Locate the cell with the specified text and output its (x, y) center coordinate. 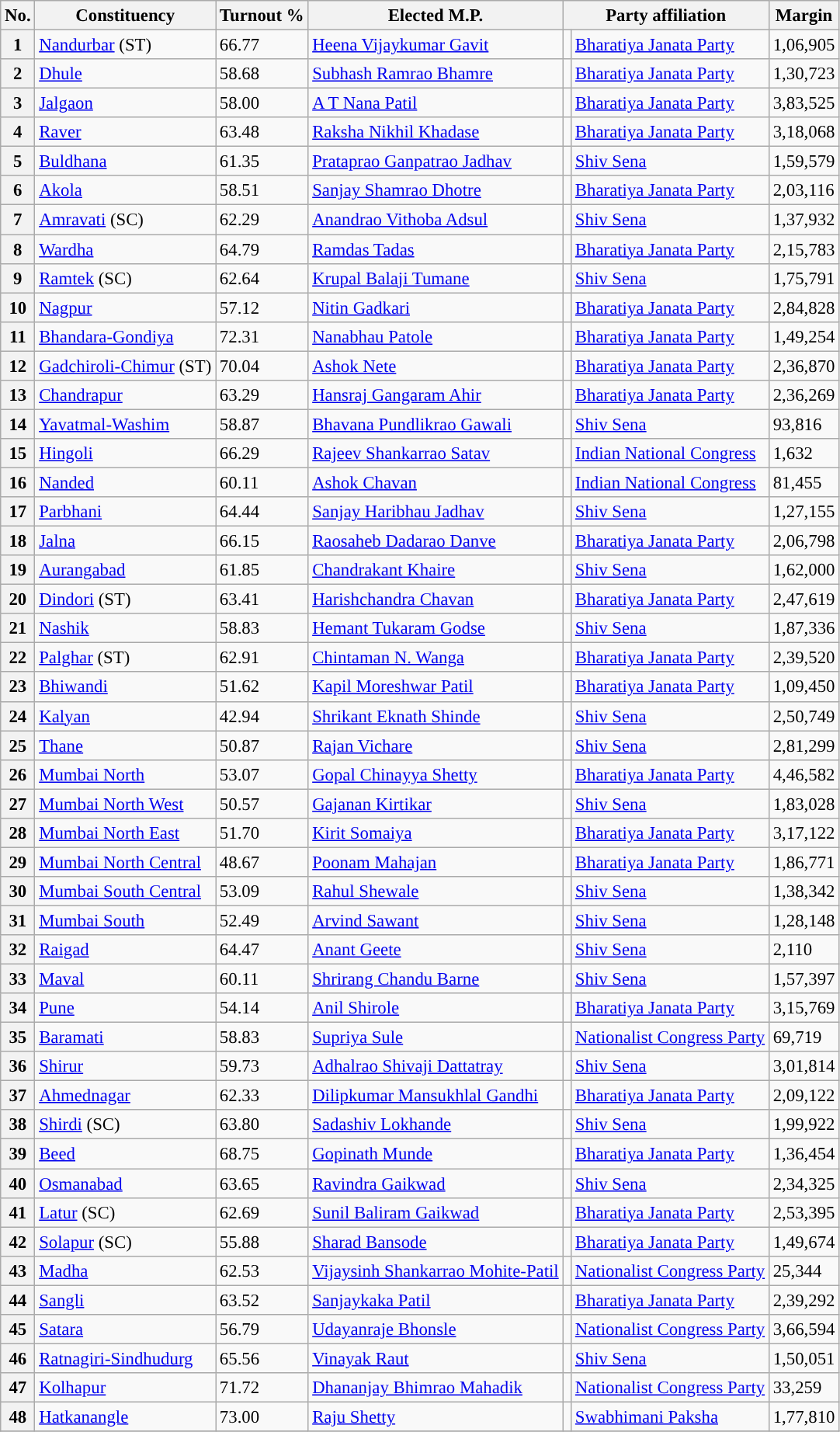
Swabhimani Paksha (671, 1416)
62.91 (262, 658)
Anant Geete (436, 950)
64.79 (262, 249)
1,87,336 (804, 628)
Hatkanangle (126, 1416)
Raju Shetty (436, 1416)
Nanabhau Patole (436, 336)
3 (18, 103)
93,816 (804, 424)
63.29 (262, 395)
Raksha Nikhil Khadase (436, 132)
58.87 (262, 424)
20 (18, 600)
Bhandara-Gondiya (126, 336)
40 (18, 1183)
10 (18, 308)
33 (18, 979)
24 (18, 716)
1,99,922 (804, 1125)
28 (18, 833)
2,06,798 (804, 541)
Madha (126, 1270)
Hansraj Gangaram Ahir (436, 395)
Chandrapur (126, 395)
Party affiliation (666, 16)
Osmanabad (126, 1183)
Dhananjay Bhimrao Mahadik (436, 1388)
33,259 (804, 1388)
31 (18, 920)
4,46,582 (804, 774)
3,01,814 (804, 1066)
Mumbai North Central (126, 862)
34 (18, 1008)
39 (18, 1154)
58.00 (262, 103)
Shrikant Eknath Shinde (436, 716)
1,27,155 (804, 512)
Hingoli (126, 454)
1,30,723 (804, 74)
Gopal Chinayya Shetty (436, 774)
56.79 (262, 1329)
Raver (126, 132)
73.00 (262, 1416)
2,36,269 (804, 395)
Subhash Ramrao Bhamre (436, 74)
Chandrakant Khaire (436, 570)
Bhavana Pundlikrao Gawali (436, 424)
18 (18, 541)
1,632 (804, 454)
Ratnagiri-Sindhudurg (126, 1358)
63.48 (262, 132)
63.52 (262, 1300)
15 (18, 454)
53.09 (262, 892)
35 (18, 1038)
Kapil Moreshwar Patil (436, 687)
Jalgaon (126, 103)
7 (18, 220)
Palghar (ST) (126, 658)
Harishchandra Chavan (436, 600)
Ramdas Tadas (436, 249)
Baramati (126, 1038)
Sunil Baliram Gaikwad (436, 1212)
Shirur (126, 1066)
2,15,783 (804, 249)
Elected M.P. (436, 16)
62.64 (262, 278)
19 (18, 570)
Hemant Tukaram Godse (436, 628)
Dindori (ST) (126, 600)
Mumbai South (126, 920)
Ahmednagar (126, 1096)
Satara (126, 1329)
50.87 (262, 746)
Kirit Somaiya (436, 833)
Nanded (126, 482)
3,66,594 (804, 1329)
Rajan Vichare (436, 746)
52.49 (262, 920)
72.31 (262, 336)
25,344 (804, 1270)
1,36,454 (804, 1154)
Maval (126, 979)
3,18,068 (804, 132)
Krupal Balaji Tumane (436, 278)
1,77,810 (804, 1416)
Rahul Shewale (436, 892)
1,57,397 (804, 979)
45 (18, 1329)
Mumbai South Central (126, 892)
Wardha (126, 249)
Anandrao Vithoba Adsul (436, 220)
Amravati (SC) (126, 220)
Gadchiroli-Chimur (ST) (126, 366)
Dilipkumar Mansukhlal Gandhi (436, 1096)
1,86,771 (804, 862)
63.41 (262, 600)
Nagpur (126, 308)
69,719 (804, 1038)
Ravindra Gaikwad (436, 1183)
3,17,122 (804, 833)
51.62 (262, 687)
41 (18, 1212)
Sangli (126, 1300)
27 (18, 804)
17 (18, 512)
2,50,749 (804, 716)
2,110 (804, 950)
58.68 (262, 74)
2,03,116 (804, 190)
3,15,769 (804, 1008)
Shrirang Chandu Barne (436, 979)
71.72 (262, 1388)
Sanjaykaka Patil (436, 1300)
2,81,299 (804, 746)
32 (18, 950)
62.29 (262, 220)
Nitin Gadkari (436, 308)
48.67 (262, 862)
1,62,000 (804, 570)
63.65 (262, 1183)
50.57 (262, 804)
Poonam Mahajan (436, 862)
30 (18, 892)
42 (18, 1242)
Aurangabad (126, 570)
2,34,325 (804, 1183)
Raosaheb Dadarao Danve (436, 541)
62.69 (262, 1212)
3,83,525 (804, 103)
11 (18, 336)
1,28,148 (804, 920)
Kalyan (126, 716)
Turnout % (262, 16)
64.47 (262, 950)
5 (18, 162)
1,37,932 (804, 220)
Kolhapur (126, 1388)
Bhiwandi (126, 687)
44 (18, 1300)
Sadashiv Lokhande (436, 1125)
Prataprao Ganpatrao Jadhav (436, 162)
Adhalrao Shivaji Dattatray (436, 1066)
2,09,122 (804, 1096)
Parbhani (126, 512)
62.33 (262, 1096)
Udayanraje Bhonsle (436, 1329)
2,36,870 (804, 366)
Nandurbar (ST) (126, 45)
8 (18, 249)
Heena Vijaykumar Gavit (436, 45)
13 (18, 395)
1,09,450 (804, 687)
38 (18, 1125)
1,75,791 (804, 278)
Gajanan Kirtikar (436, 804)
Solapur (SC) (126, 1242)
61.35 (262, 162)
51.70 (262, 833)
1,50,051 (804, 1358)
1,83,028 (804, 804)
Margin (804, 16)
14 (18, 424)
Latur (SC) (126, 1212)
Yavatmal-Washim (126, 424)
1,38,342 (804, 892)
Gopinath Munde (436, 1154)
54.14 (262, 1008)
2,84,828 (804, 308)
Arvind Sawant (436, 920)
29 (18, 862)
81,455 (804, 482)
55.88 (262, 1242)
Sharad Bansode (436, 1242)
65.56 (262, 1358)
1,49,674 (804, 1242)
Vinayak Raut (436, 1358)
70.04 (262, 366)
Constituency (126, 16)
Shirdi (SC) (126, 1125)
1,49,254 (804, 336)
2,53,395 (804, 1212)
57.12 (262, 308)
Sanjay Haribhau Jadhav (436, 512)
66.77 (262, 45)
68.75 (262, 1154)
Dhule (126, 74)
Mumbai North East (126, 833)
No. (18, 16)
61.85 (262, 570)
46 (18, 1358)
16 (18, 482)
48 (18, 1416)
12 (18, 366)
2,47,619 (804, 600)
A T Nana Patil (436, 103)
Buldhana (126, 162)
Akola (126, 190)
Raigad (126, 950)
21 (18, 628)
2,39,520 (804, 658)
Vijaysinh Shankarrao Mohite-Patil (436, 1270)
Chintaman N. Wanga (436, 658)
Sanjay Shamrao Dhotre (436, 190)
66.15 (262, 541)
Rajeev Shankarrao Satav (436, 454)
Supriya Sule (436, 1038)
58.51 (262, 190)
66.29 (262, 454)
59.73 (262, 1066)
36 (18, 1066)
Ashok Chavan (436, 482)
63.80 (262, 1125)
42.94 (262, 716)
6 (18, 190)
25 (18, 746)
1,06,905 (804, 45)
Ramtek (SC) (126, 278)
23 (18, 687)
Ashok Nete (436, 366)
Anil Shirole (436, 1008)
2,39,292 (804, 1300)
Beed (126, 1154)
Mumbai North (126, 774)
1 (18, 45)
4 (18, 132)
Jalna (126, 541)
9 (18, 278)
37 (18, 1096)
26 (18, 774)
1,59,579 (804, 162)
62.53 (262, 1270)
47 (18, 1388)
53.07 (262, 774)
22 (18, 658)
Thane (126, 746)
43 (18, 1270)
Mumbai North West (126, 804)
2 (18, 74)
Nashik (126, 628)
Pune (126, 1008)
64.44 (262, 512)
